Scan for the cell matching the given text and deliver its (x, y) coordinate at center. 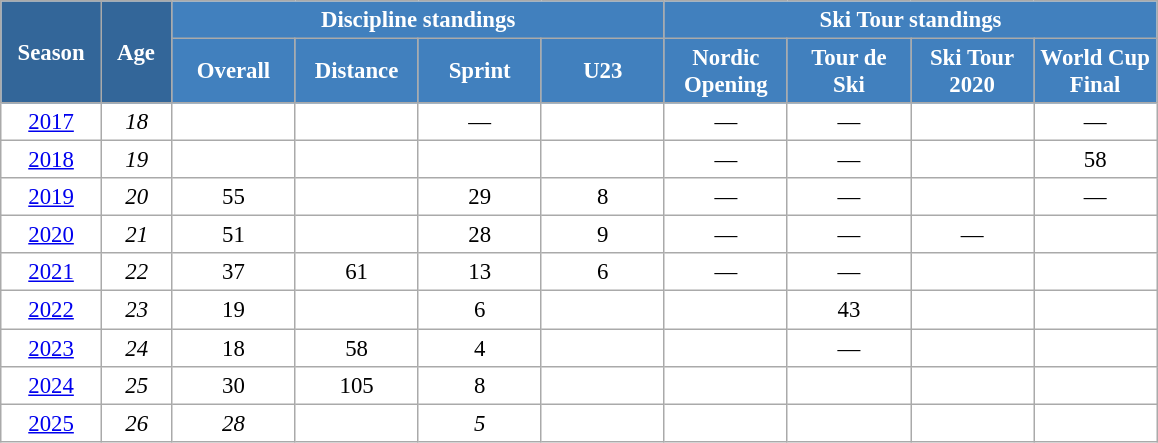
29 (480, 197)
4 (480, 348)
21 (136, 235)
Ski Tour2020 (972, 72)
20 (136, 197)
51 (234, 235)
105 (356, 385)
Overall (234, 72)
61 (356, 273)
2018 (52, 160)
9 (602, 235)
2024 (52, 385)
25 (136, 385)
43 (848, 310)
2020 (52, 235)
37 (234, 273)
2022 (52, 310)
2025 (52, 423)
Season (52, 52)
55 (234, 197)
22 (136, 273)
30 (234, 385)
Distance (356, 72)
23 (136, 310)
13 (480, 273)
Tour deSki (848, 72)
Ski Tour standings (910, 20)
U23 (602, 72)
NordicOpening (726, 72)
2019 (52, 197)
World CupFinal (1096, 72)
Age (136, 52)
2017 (52, 122)
2023 (52, 348)
2021 (52, 273)
Sprint (480, 72)
Discipline standings (418, 20)
24 (136, 348)
5 (480, 423)
26 (136, 423)
